Pinpoint the cell where the given text exists, returning its [x, y] midpoint coordinate. 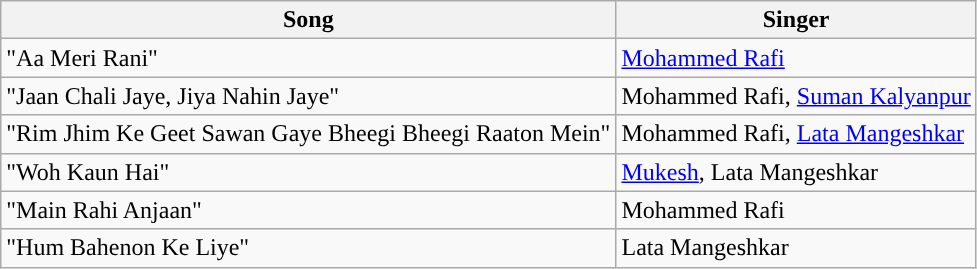
"Aa Meri Rani" [308, 58]
"Hum Bahenon Ke Liye" [308, 248]
"Main Rahi Anjaan" [308, 210]
Singer [796, 20]
Lata Mangeshkar [796, 248]
"Rim Jhim Ke Geet Sawan Gaye Bheegi Bheegi Raaton Mein" [308, 134]
Mukesh, Lata Mangeshkar [796, 172]
Mohammed Rafi, Lata Mangeshkar [796, 134]
"Jaan Chali Jaye, Jiya Nahin Jaye" [308, 96]
Mohammed Rafi, Suman Kalyanpur [796, 96]
Song [308, 20]
"Woh Kaun Hai" [308, 172]
